Output the [X, Y] coordinate of the center of the cell containing the given text.  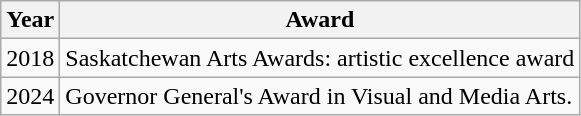
Year [30, 20]
2024 [30, 96]
Award [320, 20]
Saskatchewan Arts Awards: artistic excellence award [320, 58]
2018 [30, 58]
Governor General's Award in Visual and Media Arts. [320, 96]
